Detect which cell encompasses the target text, then output its (x, y) center coordinate. 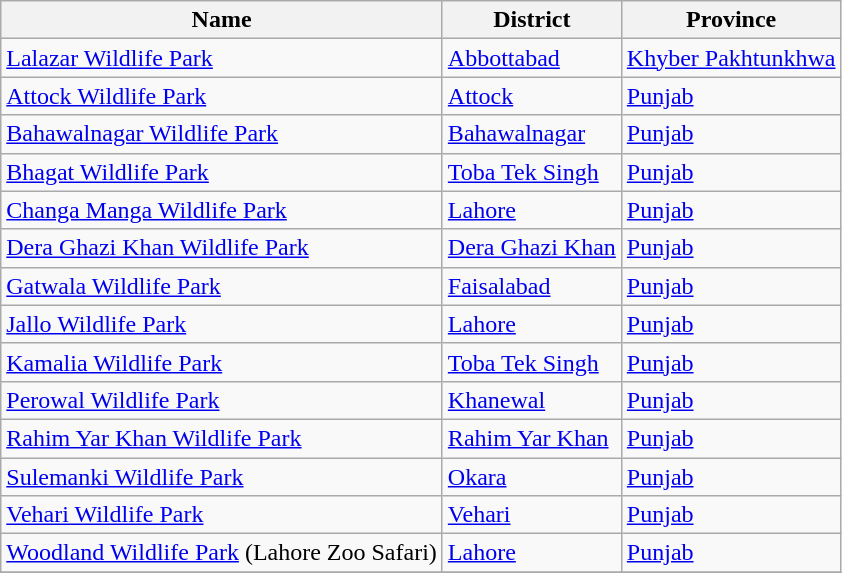
Rahim Yar Khan Wildlife Park (222, 438)
Vehari (532, 515)
Vehari Wildlife Park (222, 515)
Okara (532, 477)
Faisalabad (532, 286)
Lalazar Wildlife Park (222, 58)
Kamalia Wildlife Park (222, 362)
Changa Manga Wildlife Park (222, 210)
Woodland Wildlife Park (Lahore Zoo Safari) (222, 553)
Khyber Pakhtunkhwa (731, 58)
Dera Ghazi Khan (532, 248)
Bahawalnagar Wildlife Park (222, 134)
Name (222, 20)
Attock (532, 96)
District (532, 20)
Perowal Wildlife Park (222, 400)
Khanewal (532, 400)
Jallo Wildlife Park (222, 324)
Attock Wildlife Park (222, 96)
Sulemanki Wildlife Park (222, 477)
Rahim Yar Khan (532, 438)
Province (731, 20)
Bhagat Wildlife Park (222, 172)
Bahawalnagar (532, 134)
Abbottabad (532, 58)
Gatwala Wildlife Park (222, 286)
Dera Ghazi Khan Wildlife Park (222, 248)
